Locate the cell with the specified text and output its [x, y] center coordinate. 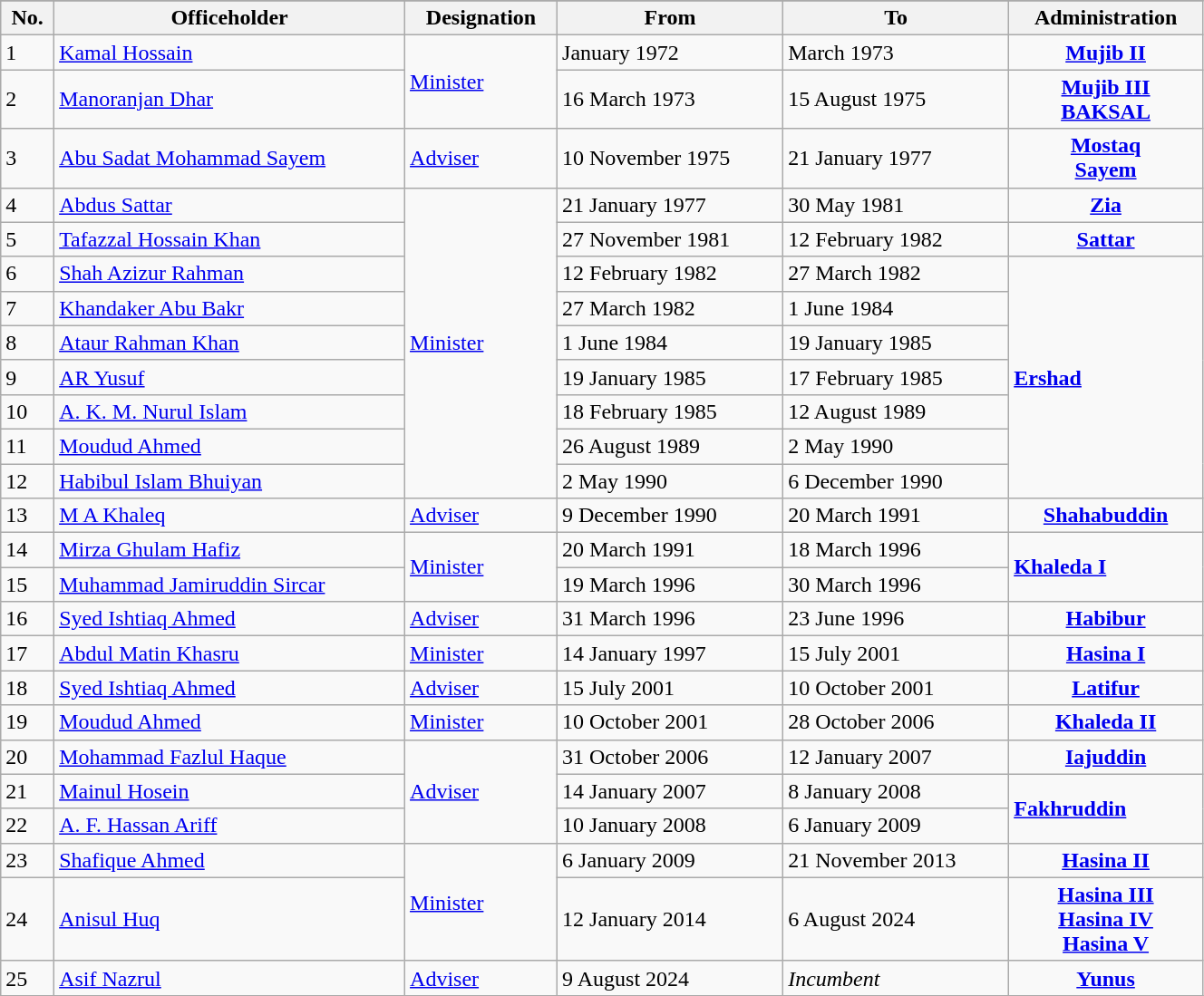
16 March 1973 [671, 100]
A. F. Hassan Ariff [230, 826]
From [671, 18]
Administration [1106, 18]
30 March 1996 [896, 585]
12 [27, 481]
9 December 1990 [671, 516]
10 [27, 411]
10 November 1975 [671, 158]
Hasina I [1106, 653]
Abu Sadat Mohammad Sayem [230, 158]
Tafazzal Hossain Khan [230, 239]
Shahabuddin [1106, 516]
Fakhruddin [1106, 808]
11 [27, 446]
31 October 2006 [671, 757]
28 October 2006 [896, 722]
March 1973 [896, 53]
Asif Nazrul [230, 978]
Hasina II [1106, 860]
Sattar [1106, 239]
Shah Azizur Rahman [230, 274]
12 January 2014 [671, 919]
Iajuddin [1106, 757]
A. K. M. Nurul Islam [230, 411]
8 January 2008 [896, 791]
25 [27, 978]
15 August 1975 [896, 100]
2 [27, 100]
Khaleda II [1106, 722]
17 February 1985 [896, 377]
9 August 2024 [671, 978]
17 [27, 653]
18 March 1996 [896, 550]
January 1972 [671, 53]
18 February 1985 [671, 411]
19 [27, 722]
Mujib IIIBAKSAL [1106, 100]
Zia [1106, 205]
23 [27, 860]
Habibul Islam Bhuiyan [230, 481]
Habibur [1106, 619]
30 May 1981 [896, 205]
Khandaker Abu Bakr [230, 308]
Officeholder [230, 18]
Latifur [1106, 688]
1 [27, 53]
5 [27, 239]
AR Yusuf [230, 377]
To [896, 18]
Kamal Hossain [230, 53]
Mirza Ghulam Hafiz [230, 550]
21 [27, 791]
21 November 2013 [896, 860]
10 January 2008 [671, 826]
12 August 1989 [896, 411]
20 [27, 757]
Abdus Sattar [230, 205]
12 January 2007 [896, 757]
3 [27, 158]
13 [27, 516]
Hasina IIIHasina IVHasina V [1106, 919]
26 August 1989 [671, 446]
No. [27, 18]
Mainul Hosein [230, 791]
14 January 1997 [671, 653]
24 [27, 919]
Muhammad Jamiruddin Sircar [230, 585]
9 [27, 377]
19 March 1996 [671, 585]
14 [27, 550]
6 [27, 274]
22 [27, 826]
4 [27, 205]
M A Khaleq [230, 516]
Ershad [1106, 377]
MostaqSayem [1106, 158]
Incumbent [896, 978]
14 January 2007 [671, 791]
31 March 1996 [671, 619]
16 [27, 619]
8 [27, 343]
Mujib II [1106, 53]
7 [27, 308]
Anisul Huq [230, 919]
Ataur Rahman Khan [230, 343]
6 August 2024 [896, 919]
Khaleda I [1106, 567]
27 November 1981 [671, 239]
6 December 1990 [896, 481]
23 June 1996 [896, 619]
15 [27, 585]
18 [27, 688]
Yunus [1106, 978]
Mohammad Fazlul Haque [230, 757]
Abdul Matin Khasru [230, 653]
Designation [481, 18]
Manoranjan Dhar [230, 100]
Shafique Ahmed [230, 860]
